Output the [X, Y] coordinate of the center of the cell containing the given text.  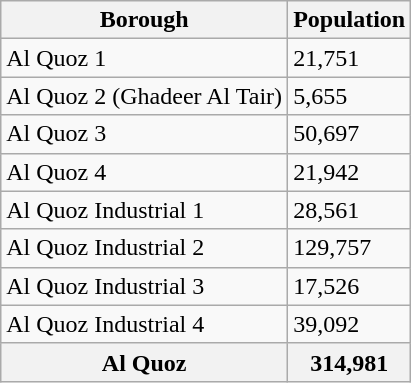
50,697 [350, 134]
39,092 [350, 324]
Population [350, 20]
129,757 [350, 248]
Al Quoz Industrial 2 [144, 248]
Al Quoz 4 [144, 172]
21,942 [350, 172]
Al Quoz Industrial 1 [144, 210]
17,526 [350, 286]
28,561 [350, 210]
314,981 [350, 362]
Borough [144, 20]
Al Quoz [144, 362]
Al Quoz Industrial 4 [144, 324]
Al Quoz Industrial 3 [144, 286]
5,655 [350, 96]
Al Quoz 3 [144, 134]
Al Quoz 1 [144, 58]
21,751 [350, 58]
Al Quoz 2 (Ghadeer Al Tair) [144, 96]
